For the text-containing cell, return its midpoint in (X, Y) coordinate format. 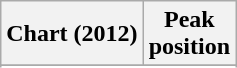
Peakposition (189, 34)
Chart (2012) (72, 34)
